Scan for the cell matching the given text and deliver its (x, y) coordinate at center. 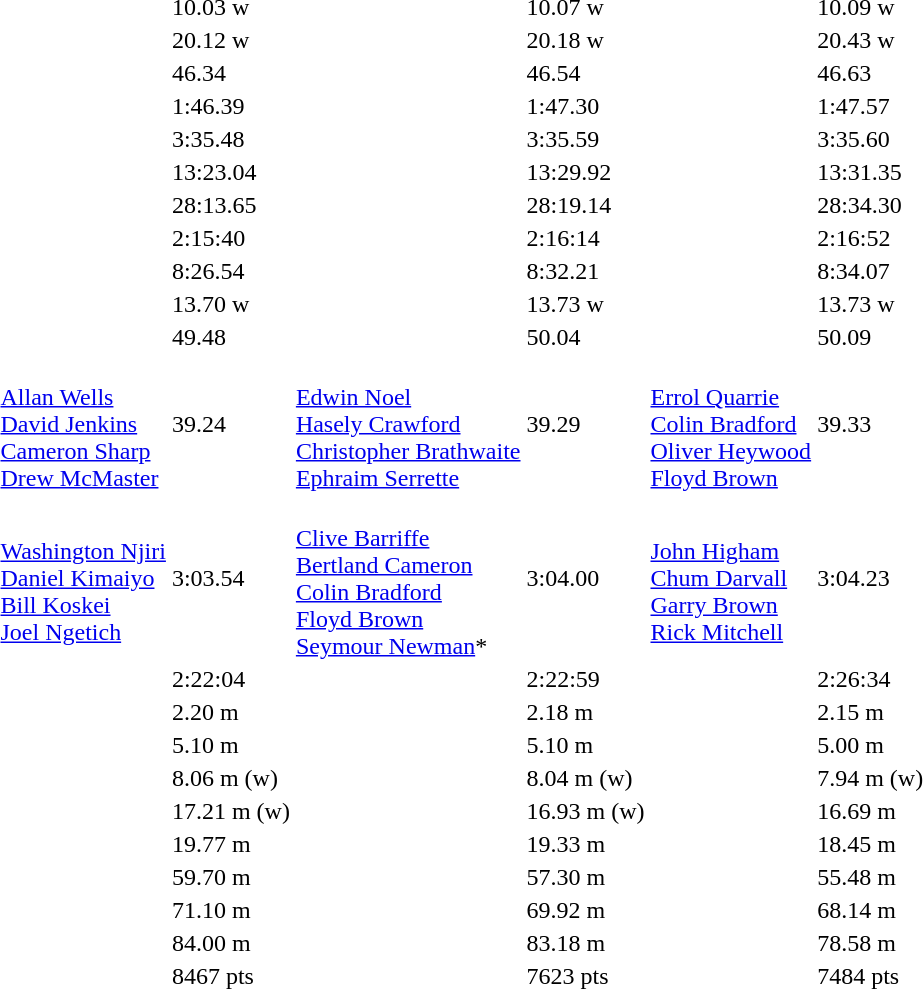
28:13.65 (230, 205)
69.92 m (586, 910)
2:16:14 (586, 238)
1:46.39 (230, 106)
8:32.21 (586, 271)
17.21 m (w) (230, 811)
39.29 (586, 424)
19.77 m (230, 844)
39.24 (230, 424)
2.18 m (586, 712)
8.04 m (w) (586, 778)
John HighamChum DarvallGarry BrownRick Mitchell (731, 578)
Clive BarriffeBertland CameronColin BradfordFloyd BrownSeymour Newman* (408, 578)
46.54 (586, 73)
3:35.59 (586, 139)
3:03.54 (230, 578)
20.18 w (586, 40)
2.20 m (230, 712)
3:04.00 (586, 578)
3:35.48 (230, 139)
19.33 m (586, 844)
8.06 m (w) (230, 778)
46.34 (230, 73)
50.04 (586, 337)
2:15:40 (230, 238)
13.70 w (230, 304)
59.70 m (230, 877)
28:19.14 (586, 205)
13:29.92 (586, 172)
13:23.04 (230, 172)
Errol QuarrieColin BradfordOliver HeywoodFloyd Brown (731, 424)
Edwin NoelHasely CrawfordChristopher BrathwaiteEphraim Serrette (408, 424)
49.48 (230, 337)
57.30 m (586, 877)
2:22:04 (230, 679)
16.93 m (w) (586, 811)
8:26.54 (230, 271)
20.12 w (230, 40)
83.18 m (586, 943)
2:22:59 (586, 679)
1:47.30 (586, 106)
13.73 w (586, 304)
84.00 m (230, 943)
71.10 m (230, 910)
